Detect which cell encompasses the target text, then output its (X, Y) center coordinate. 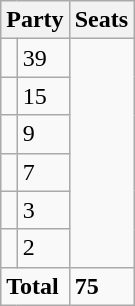
Seats (101, 20)
3 (43, 210)
75 (101, 286)
2 (43, 248)
9 (43, 134)
7 (43, 172)
39 (43, 58)
15 (43, 96)
Party (35, 20)
Total (35, 286)
